Detect which cell encompasses the target text, then output its (x, y) center coordinate. 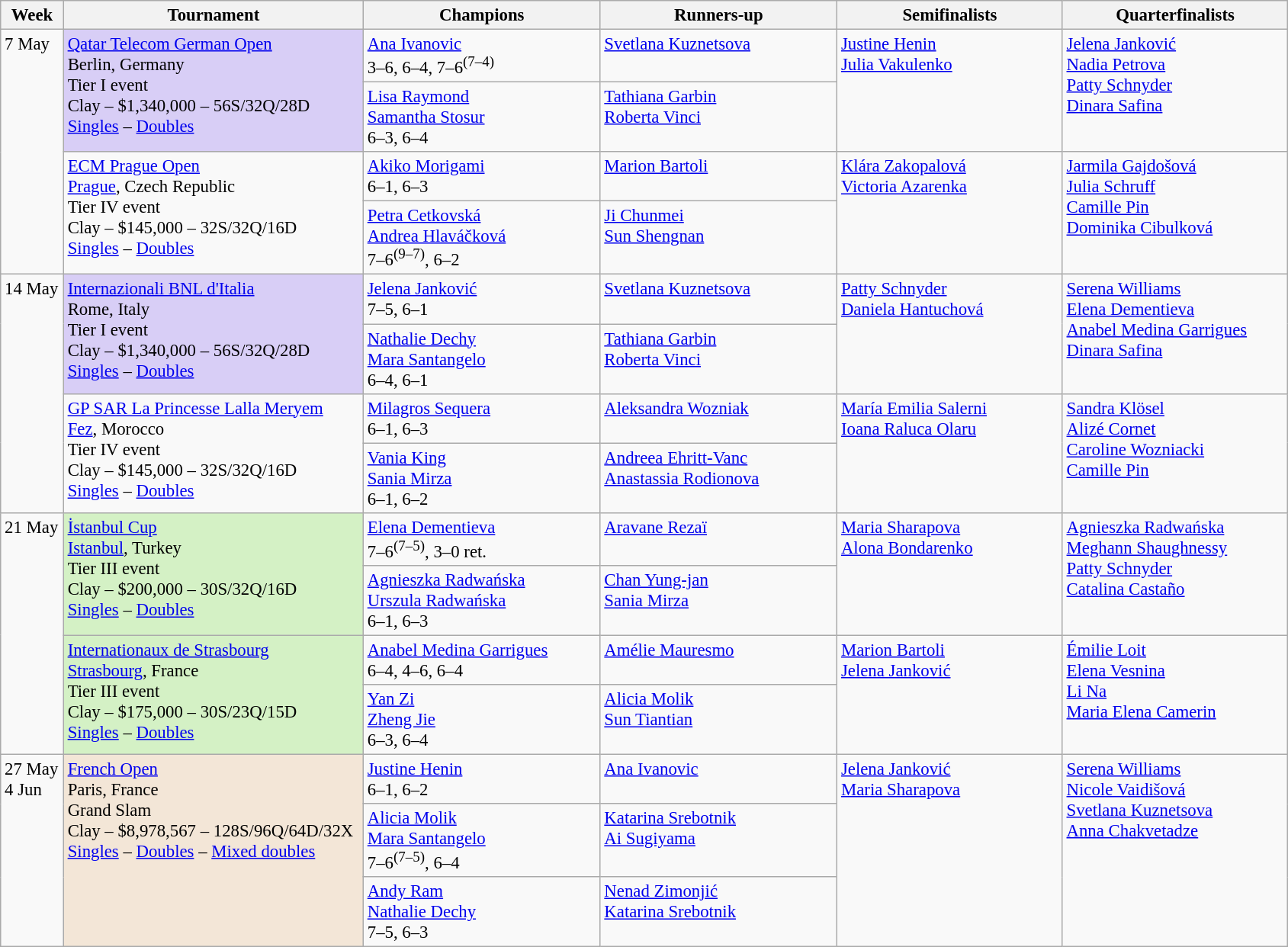
Marion Bartoli (718, 177)
Jelena Janković Nadia Petrova Patty Schnyder Dinara Safina (1175, 91)
Patty Schnyder Daniela Hantuchová (950, 334)
Yan Zi Zheng Jie 6–3, 6–4 (482, 720)
Tournament (214, 15)
Jarmila Gajdošová Julia Schruff Camille Pin Dominika Cibulková (1175, 213)
7 May (32, 152)
Aravane Rezaï (718, 538)
Vania King Sania Mirza 6–1, 6–2 (482, 478)
İstanbul Cup Istanbul, Turkey Tier III event Clay – $200,000 – 30S/32Q/16DSingles – Doubles (214, 573)
Serena Williams Elena Dementieva Anabel Medina Garrigues Dinara Safina (1175, 334)
Serena Williams Nicole Vaidišová Svetlana Kuznetsova Anna Chakvetadze (1175, 850)
Andy Ram Nathalie Dechy 7–5, 6–3 (482, 912)
Chan Yung-jan Sania Mirza (718, 601)
Ana Ivanovic 3–6, 6–4, 7–6(7–4) (482, 56)
ECM Prague Open Prague, Czech Republic Tier IV event Clay – $145,000 – 32S/32Q/16DSingles – Doubles (214, 213)
Alicia Molik Sun Tiantian (718, 720)
Klára Zakopalová Victoria Azarenka (950, 213)
Sandra Klösel Alizé Cornet Caroline Wozniacki Camille Pin (1175, 453)
Anabel Medina Garrigues 6–4, 4–6, 6–4 (482, 660)
María Emilia Salerni Ioana Raluca Olaru (950, 453)
Runners-up (718, 15)
Agnieszka Radwańska Meghann Shaughnessy Patty Schnyder Catalina Castaño (1175, 573)
Nenad Zimonjić Katarina Srebotnik (718, 912)
Qatar Telecom German Open Berlin, Germany Tier I event Clay – $1,340,000 – 56S/32Q/28DSingles – Doubles (214, 91)
Justine Henin 6–1, 6–2 (482, 779)
Ji Chunmei Sun Shengnan (718, 238)
Petra Cetkovská Andrea Hlaváčková 7–6(9–7), 6–2 (482, 238)
21 May (32, 633)
Justine Henin Julia Vakulenko (950, 91)
Émilie Loit Elena Vesnina Li Na Maria Elena Camerin (1175, 695)
Milagros Sequera 6–1, 6–3 (482, 418)
Elena Dementieva 7–6(7–5), 3–0 ret. (482, 538)
Agnieszka Radwańska Urszula Radwańska 6–1, 6–3 (482, 601)
Quarterfinalists (1175, 15)
French Open Paris, France Grand SlamClay – $8,978,567 – 128S/96Q/64D/32XSingles – Doubles – Mixed doubles (214, 850)
Akiko Morigami 6–1, 6–3 (482, 177)
Jelena Janković Maria Sharapova (950, 850)
Internationaux de Strasbourg Strasbourg, France Tier III event Clay – $175,000 – 30S/23Q/15DSingles – Doubles (214, 695)
Aleksandra Wozniak (718, 418)
Nathalie Dechy Mara Santangelo 6–4, 6–1 (482, 359)
Semifinalists (950, 15)
Ana Ivanovic (718, 779)
Amélie Mauresmo (718, 660)
Lisa Raymond Samantha Stosur 6–3, 6–4 (482, 117)
14 May (32, 393)
Alicia Molik Mara Santangelo 7–6(7–5), 6–4 (482, 840)
GP SAR La Princesse Lalla Meryem Fez, Morocco Tier IV event Clay – $145,000 – 32S/32Q/16DSingles – Doubles (214, 453)
Week (32, 15)
Internazionali BNL d'Italia Rome, Italy Tier I event Clay – $1,340,000 – 56S/32Q/28DSingles – Doubles (214, 334)
Maria Sharapova Alona Bondarenko (950, 573)
Andreea Ehritt-Vanc Anastassia Rodionova (718, 478)
Champions (482, 15)
Katarina Srebotnik Ai Sugiyama (718, 840)
27 May4 Jun (32, 850)
Jelena Janković 7–5, 6–1 (482, 299)
Marion Bartoli Jelena Janković (950, 695)
